Search for the cell housing the specified text and yield its [x, y] center coordinate. 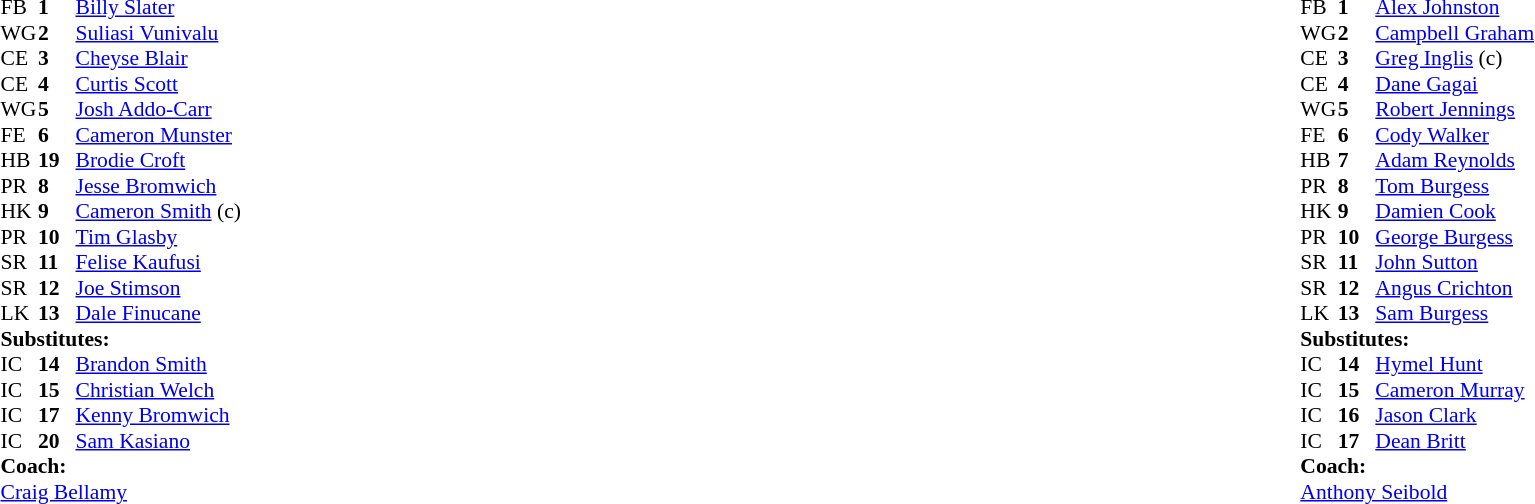
Cameron Munster [158, 135]
Joe Stimson [158, 288]
19 [57, 161]
Tim Glasby [158, 237]
Robert Jennings [1454, 109]
Cameron Smith (c) [158, 211]
Cody Walker [1454, 135]
Suliasi Vunivalu [158, 33]
Damien Cook [1454, 211]
Campbell Graham [1454, 33]
Jason Clark [1454, 415]
Jesse Bromwich [158, 186]
16 [1357, 415]
Kenny Bromwich [158, 415]
Brodie Croft [158, 161]
20 [57, 441]
George Burgess [1454, 237]
Sam Burgess [1454, 313]
Christian Welch [158, 390]
Felise Kaufusi [158, 263]
Sam Kasiano [158, 441]
Cheyse Blair [158, 59]
Hymel Hunt [1454, 365]
Dale Finucane [158, 313]
Angus Crichton [1454, 288]
Tom Burgess [1454, 186]
Dane Gagai [1454, 84]
Adam Reynolds [1454, 161]
Josh Addo-Carr [158, 109]
Greg Inglis (c) [1454, 59]
Curtis Scott [158, 84]
7 [1357, 161]
Dean Britt [1454, 441]
Brandon Smith [158, 365]
Cameron Murray [1454, 390]
John Sutton [1454, 263]
